Return [x, y] of the center of cell containing provided text 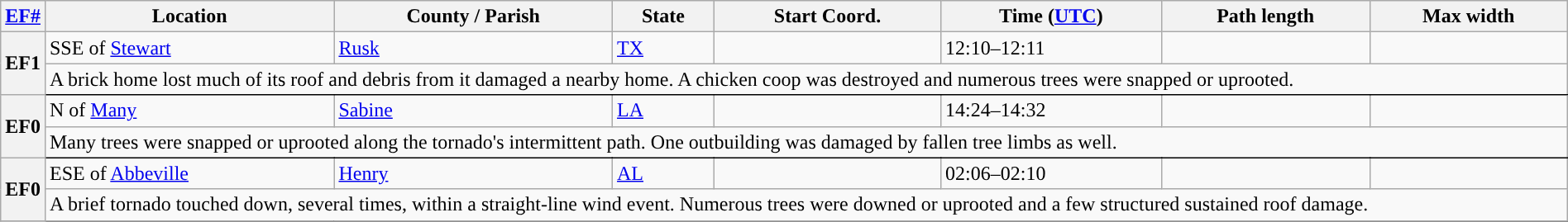
Many trees were snapped or uprooted along the tornado's intermittent path. One outbuilding was damaged by fallen tree limbs as well. [806, 142]
14:24–14:32 [1052, 111]
12:10–12:11 [1052, 48]
Rusk [473, 48]
02:06–02:10 [1052, 173]
Start Coord. [828, 17]
State [663, 17]
TX [663, 48]
Henry [473, 173]
Time (UTC) [1052, 17]
N of Many [189, 111]
EF# [23, 17]
AL [663, 173]
ESE of Abbeville [189, 173]
LA [663, 111]
Path length [1265, 17]
EF1 [23, 64]
Location [189, 17]
County / Parish [473, 17]
SSE of Stewart [189, 48]
Sabine [473, 111]
Max width [1469, 17]
